Provide the (X, Y) coordinate of the cell's center where the given text is located.  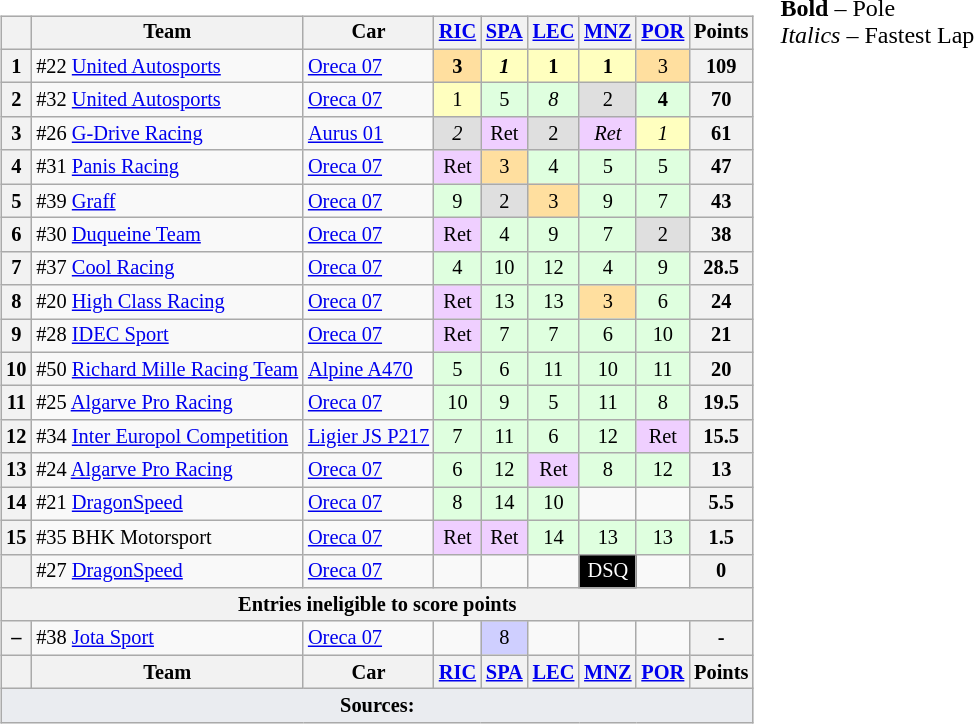
1.5 (721, 537)
#30 Duqueine Team (167, 235)
#34 Inter Europol Competition (167, 437)
#38 Jota Sport (167, 638)
#39 Graff (167, 201)
Ligier JS P217 (368, 437)
#26 G-Drive Racing (167, 134)
Entries ineligible to score points (377, 605)
DSQ (608, 571)
#24 Algarve Pro Racing (167, 470)
#27 DragonSpeed (167, 571)
Aurus 01 (368, 134)
5.5 (721, 504)
#50 Richard Mille Racing Team (167, 369)
#22 United Autosports (167, 66)
- (721, 638)
Alpine A470 (368, 369)
15 (16, 537)
70 (721, 100)
0 (721, 571)
47 (721, 167)
#31 Panis Racing (167, 167)
24 (721, 302)
#25 Algarve Pro Racing (167, 403)
#35 BHK Motorsport (167, 537)
20 (721, 369)
109 (721, 66)
#37 Cool Racing (167, 268)
#28 IDEC Sport (167, 336)
Sources: (377, 706)
#21 DragonSpeed (167, 504)
21 (721, 336)
– (16, 638)
28.5 (721, 268)
#20 High Class Racing (167, 302)
43 (721, 201)
#32 United Autosports (167, 100)
38 (721, 235)
61 (721, 134)
19.5 (721, 403)
15.5 (721, 437)
